Capture the cell that displays the provided text and extract its (x, y) central coordinate. 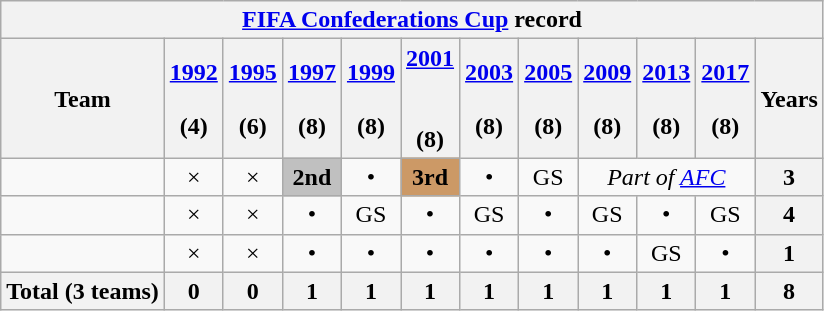
4 (789, 215)
2009(8) (608, 98)
1999(8) (370, 98)
1992(4) (194, 98)
2001(8) (430, 98)
1995(6) (252, 98)
2nd (312, 177)
Part of AFC (666, 177)
2017(8) (726, 98)
2005(8) (548, 98)
2003(8) (490, 98)
FIFA Confederations Cup record (412, 20)
3rd (430, 177)
1997(8) (312, 98)
Team (83, 98)
8 (789, 291)
2013(8) (666, 98)
Years (789, 98)
3 (789, 177)
Total (3 teams) (83, 291)
